From the cell containing the given text, extract its center point as [x, y] coordinate. 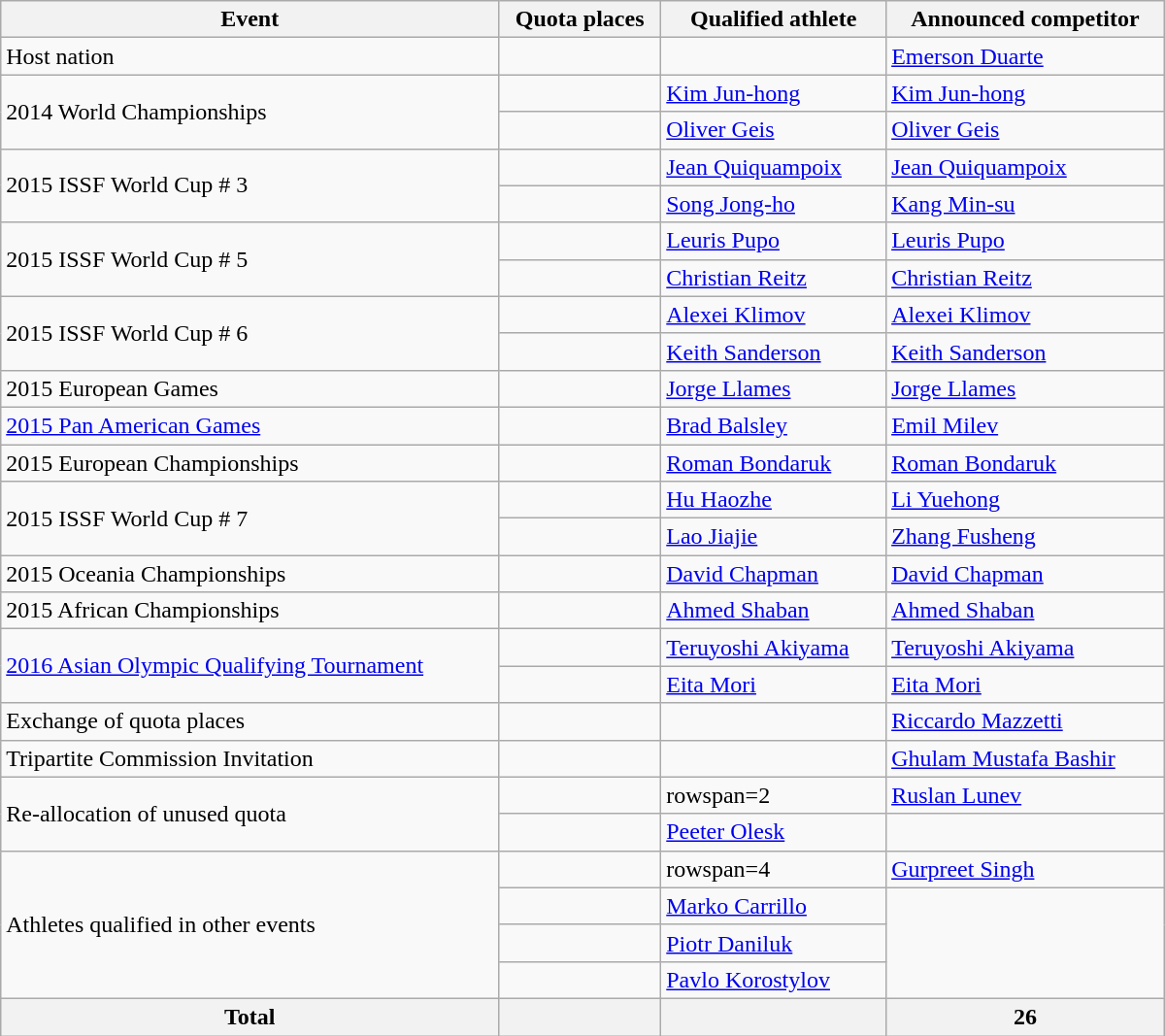
rowspan=2 [774, 795]
Ruslan Lunev [1025, 795]
Qualified athlete [774, 19]
Announced competitor [1025, 19]
Pavlo Korostylov [774, 980]
Event [250, 19]
2015 ISSF World Cup # 5 [250, 259]
Emerson Duarte [1025, 56]
2015 ISSF World Cup # 3 [250, 185]
2015 ISSF World Cup # 6 [250, 333]
Zhang Fusheng [1025, 537]
26 [1025, 1017]
Piotr Daniluk [774, 943]
Peeter Olesk [774, 832]
Song Jong-ho [774, 204]
Marko Carrillo [774, 906]
2015 African Championships [250, 611]
2015 Oceania Championships [250, 574]
Riccardo Mazzetti [1025, 721]
Host nation [250, 56]
Brad Balsley [774, 425]
Ghulam Mustafa Bashir [1025, 758]
Quota places [581, 19]
2015 European Games [250, 388]
2015 Pan American Games [250, 425]
Gurpreet Singh [1025, 869]
2014 World Championships [250, 112]
Exchange of quota places [250, 721]
Lao Jiajie [774, 537]
Li Yuehong [1025, 500]
Kang Min-su [1025, 204]
rowspan=4 [774, 869]
Emil Milev [1025, 425]
Total [250, 1017]
Hu Haozhe [774, 500]
2016 Asian Olympic Qualifying Tournament [250, 666]
Tripartite Commission Invitation [250, 758]
2015 European Championships [250, 463]
2015 ISSF World Cup # 7 [250, 518]
Athletes qualified in other events [250, 924]
Re-allocation of unused quota [250, 814]
